Find where the given text appears and provide that cell's center as (X, Y) coordinate. 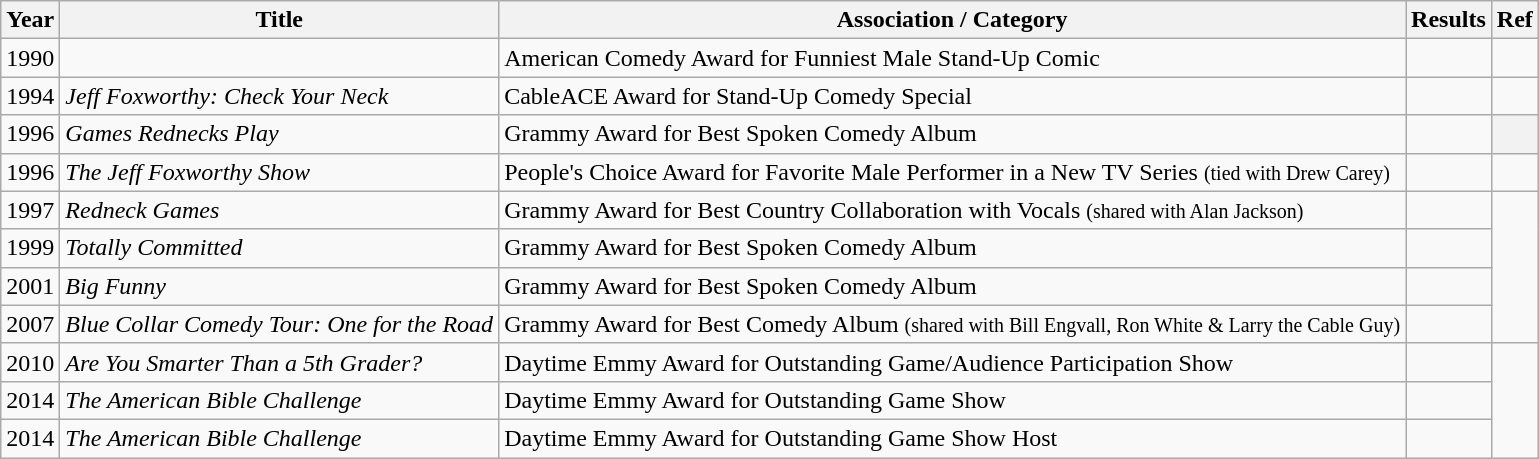
Title (280, 20)
Games Rednecks Play (280, 134)
Big Funny (280, 286)
Association / Category (952, 20)
Are You Smarter Than a 5th Grader? (280, 362)
Grammy Award for Best Comedy Album (shared with Bill Engvall, Ron White & Larry the Cable Guy) (952, 324)
CableACE Award for Stand-Up Comedy Special (952, 96)
2001 (30, 286)
People's Choice Award for Favorite Male Performer in a New TV Series (tied with Drew Carey) (952, 172)
Results (1449, 20)
American Comedy Award for Funniest Male Stand-Up Comic (952, 58)
Blue Collar Comedy Tour: One for the Road (280, 324)
Grammy Award for Best Country Collaboration with Vocals (shared with Alan Jackson) (952, 210)
Totally Committed (280, 248)
Jeff Foxworthy: Check Your Neck (280, 96)
Daytime Emmy Award for Outstanding Game Show (952, 400)
2007 (30, 324)
1999 (30, 248)
Redneck Games (280, 210)
1994 (30, 96)
1997 (30, 210)
The Jeff Foxworthy Show (280, 172)
1990 (30, 58)
2010 (30, 362)
Ref (1514, 20)
Daytime Emmy Award for Outstanding Game/Audience Participation Show (952, 362)
Year (30, 20)
Daytime Emmy Award for Outstanding Game Show Host (952, 438)
